Scan for the cell matching the given text and deliver its [X, Y] coordinate at center. 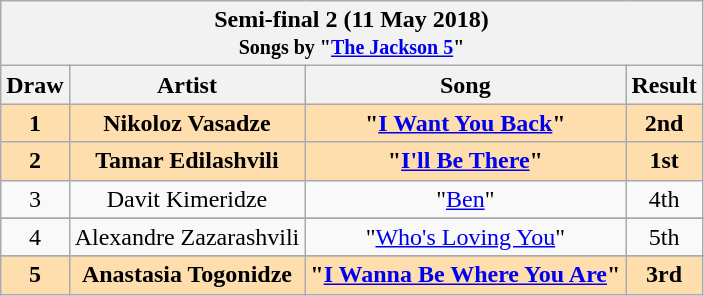
Anastasia Togonidze [187, 275]
Alexandre Zazarashvili [187, 237]
4th [664, 199]
Song [466, 85]
2nd [664, 123]
Draw [35, 85]
"Who's Loving You" [466, 237]
4 [35, 237]
"I Wanna Be Where You Are" [466, 275]
"Ben" [466, 199]
3rd [664, 275]
Artist [187, 85]
3 [35, 199]
"I Want You Back" [466, 123]
Semi-final 2 (11 May 2018)Songs by "The Jackson 5" [352, 34]
5 [35, 275]
2 [35, 161]
Davit Kimeridze [187, 199]
"I'll Be There" [466, 161]
1 [35, 123]
1st [664, 161]
Tamar Edilashvili [187, 161]
5th [664, 237]
Result [664, 85]
Nikoloz Vasadze [187, 123]
